Return the [x, y] coordinate for the center point of the cell that contains the specified text.  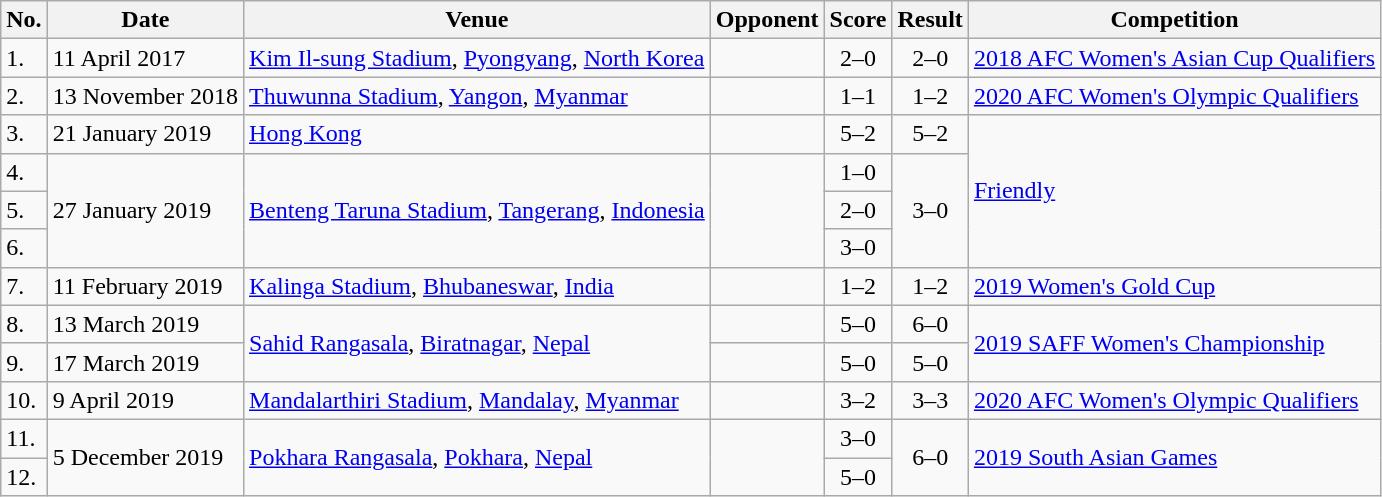
Mandalarthiri Stadium, Mandalay, Myanmar [478, 400]
17 March 2019 [145, 362]
8. [24, 324]
2019 South Asian Games [1174, 457]
2. [24, 96]
11. [24, 438]
Thuwunna Stadium, Yangon, Myanmar [478, 96]
2018 AFC Women's Asian Cup Qualifiers [1174, 58]
27 January 2019 [145, 210]
5. [24, 210]
Benteng Taruna Stadium, Tangerang, Indonesia [478, 210]
3–3 [930, 400]
1. [24, 58]
Friendly [1174, 191]
Kim Il-sung Stadium, Pyongyang, North Korea [478, 58]
4. [24, 172]
2019 Women's Gold Cup [1174, 286]
21 January 2019 [145, 134]
6. [24, 248]
9 April 2019 [145, 400]
9. [24, 362]
Kalinga Stadium, Bhubaneswar, India [478, 286]
12. [24, 477]
7. [24, 286]
Pokhara Rangasala, Pokhara, Nepal [478, 457]
5 December 2019 [145, 457]
Score [858, 20]
1–0 [858, 172]
Hong Kong [478, 134]
11 April 2017 [145, 58]
Result [930, 20]
11 February 2019 [145, 286]
Venue [478, 20]
3. [24, 134]
No. [24, 20]
3–2 [858, 400]
13 November 2018 [145, 96]
2019 SAFF Women's Championship [1174, 343]
Date [145, 20]
1–1 [858, 96]
Sahid Rangasala, Biratnagar, Nepal [478, 343]
Competition [1174, 20]
Opponent [767, 20]
13 March 2019 [145, 324]
10. [24, 400]
